From the cell containing the given text, extract its center point as (X, Y) coordinate. 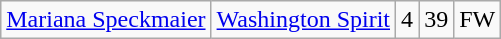
Washington Spirit (303, 20)
39 (436, 20)
FW (478, 20)
4 (408, 20)
Mariana Speckmaier (106, 20)
